Identify which cell holds the provided text, then report its [X, Y] central coordinate. 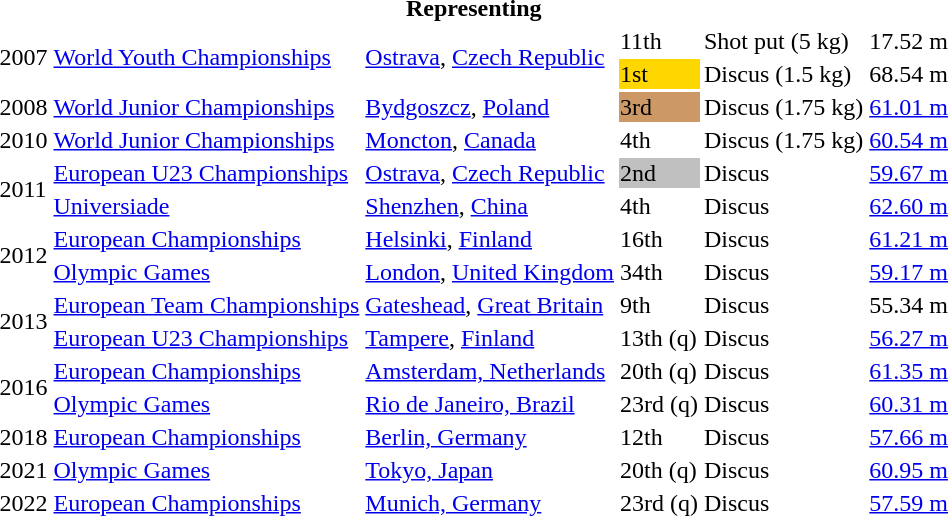
13th (q) [660, 338]
World Youth Championships [206, 58]
European Team Championships [206, 305]
9th [660, 305]
12th [660, 437]
Amsterdam, Netherlands [490, 371]
London, United Kingdom [490, 272]
11th [660, 41]
Tokyo, Japan [490, 470]
3rd [660, 107]
2nd [660, 173]
Bydgoszcz, Poland [490, 107]
16th [660, 239]
Gateshead, Great Britain [490, 305]
Moncton, Canada [490, 140]
23rd (q) [660, 404]
Discus (1.5 kg) [783, 74]
Tampere, Finland [490, 338]
Shot put (5 kg) [783, 41]
Shenzhen, China [490, 206]
Rio de Janeiro, Brazil [490, 404]
1st [660, 74]
Berlin, Germany [490, 437]
Universiade [206, 206]
Helsinki, Finland [490, 239]
34th [660, 272]
